Determine the [X, Y] coordinate at the center of the cell enclosing the given text.  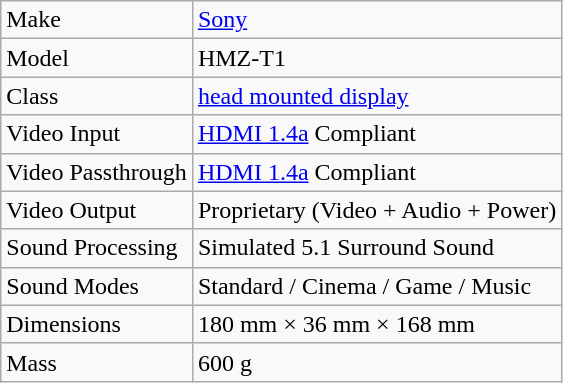
Make [97, 20]
Simulated 5.1 Surround Sound [376, 248]
Video Passthrough [97, 172]
Video Output [97, 210]
Video Input [97, 134]
Model [97, 58]
Standard / Cinema / Game / Music [376, 286]
Proprietary (Video + Audio + Power) [376, 210]
Dimensions [97, 324]
head mounted display [376, 96]
HMZ-T1 [376, 58]
Sound Modes [97, 286]
Sound Processing [97, 248]
Sony [376, 20]
Mass [97, 362]
600 g [376, 362]
180 mm × 36 mm × 168 mm [376, 324]
Class [97, 96]
